Pinpoint the cell where the given text exists, returning its [x, y] midpoint coordinate. 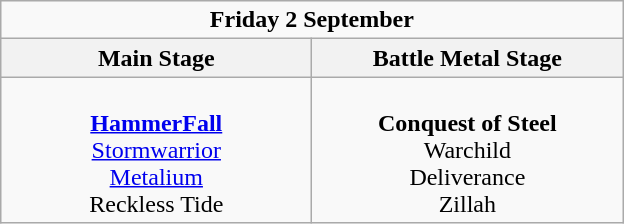
Main Stage [156, 58]
HammerFall Stormwarrior Metalium Reckless Tide [156, 150]
Battle Metal Stage [468, 58]
Conquest of Steel Warchild Deliverance Zillah [468, 150]
Friday 2 September [312, 20]
